Find where the given text appears and provide that cell's center as (x, y) coordinate. 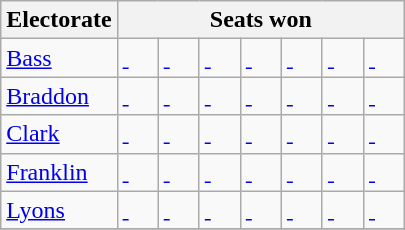
Electorate (59, 20)
Lyons (59, 210)
Clark (59, 134)
Bass (59, 58)
Braddon (59, 96)
Franklin (59, 172)
Seats won (260, 20)
